Capture the cell that displays the provided text and extract its (X, Y) central coordinate. 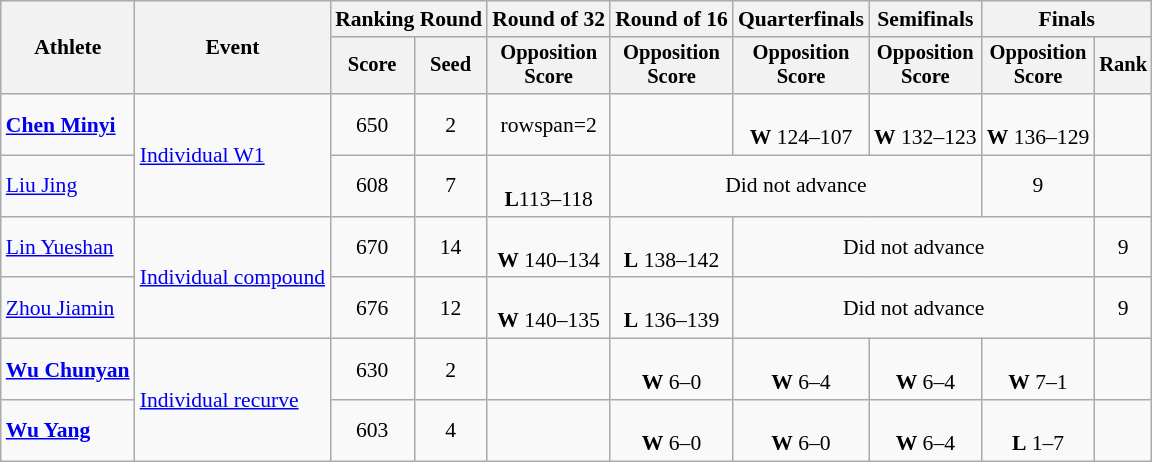
Athlete (68, 48)
630 (372, 370)
670 (372, 248)
Individual compound (232, 278)
12 (450, 308)
Event (232, 48)
Quarterfinals (801, 19)
W 7–1 (1038, 370)
L 1–7 (1038, 430)
Seed (450, 66)
Score (372, 66)
Semifinals (926, 19)
4 (450, 430)
W 132–123 (926, 124)
603 (372, 430)
Zhou Jiamin (68, 308)
L 136–139 (672, 308)
W 140–134 (548, 248)
676 (372, 308)
Lin Yueshan (68, 248)
Chen Minyi (68, 124)
Wu Chunyan (68, 370)
Rank (1123, 66)
Individual recurve (232, 400)
W 140–135 (548, 308)
Ranking Round (408, 19)
L 138–142 (672, 248)
14 (450, 248)
Finals (1067, 19)
rowspan=2 (548, 124)
Round of 32 (548, 19)
W 124–107 (801, 124)
7 (450, 186)
L113–118 (548, 186)
608 (372, 186)
Individual W1 (232, 155)
Wu Yang (68, 430)
650 (372, 124)
Liu Jing (68, 186)
Round of 16 (672, 19)
W 136–129 (1038, 124)
